Scan for the cell matching the given text and deliver its (x, y) coordinate at center. 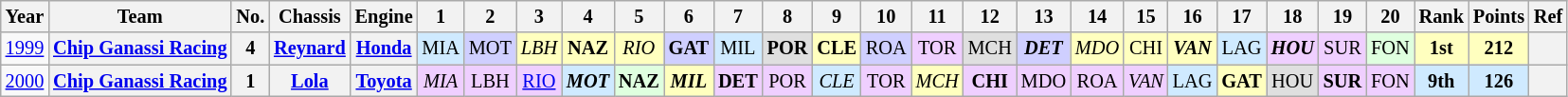
9th (1442, 81)
1st (1442, 48)
Reynard (310, 48)
20 (1390, 16)
Points (1499, 16)
Year (25, 16)
Honda (385, 48)
7 (738, 16)
10 (887, 16)
Team (140, 16)
212 (1499, 48)
9 (837, 16)
126 (1499, 81)
Lola (310, 81)
1999 (25, 48)
Rank (1442, 16)
No. (250, 16)
Ref (1548, 16)
16 (1193, 16)
2000 (25, 81)
5 (639, 16)
17 (1241, 16)
13 (1044, 16)
12 (990, 16)
15 (1146, 16)
8 (788, 16)
6 (689, 16)
11 (938, 16)
Engine (385, 16)
19 (1343, 16)
2 (491, 16)
Chassis (310, 16)
3 (539, 16)
Toyota (385, 81)
18 (1292, 16)
14 (1097, 16)
